Identify which cell holds the provided text, then report its [X, Y] central coordinate. 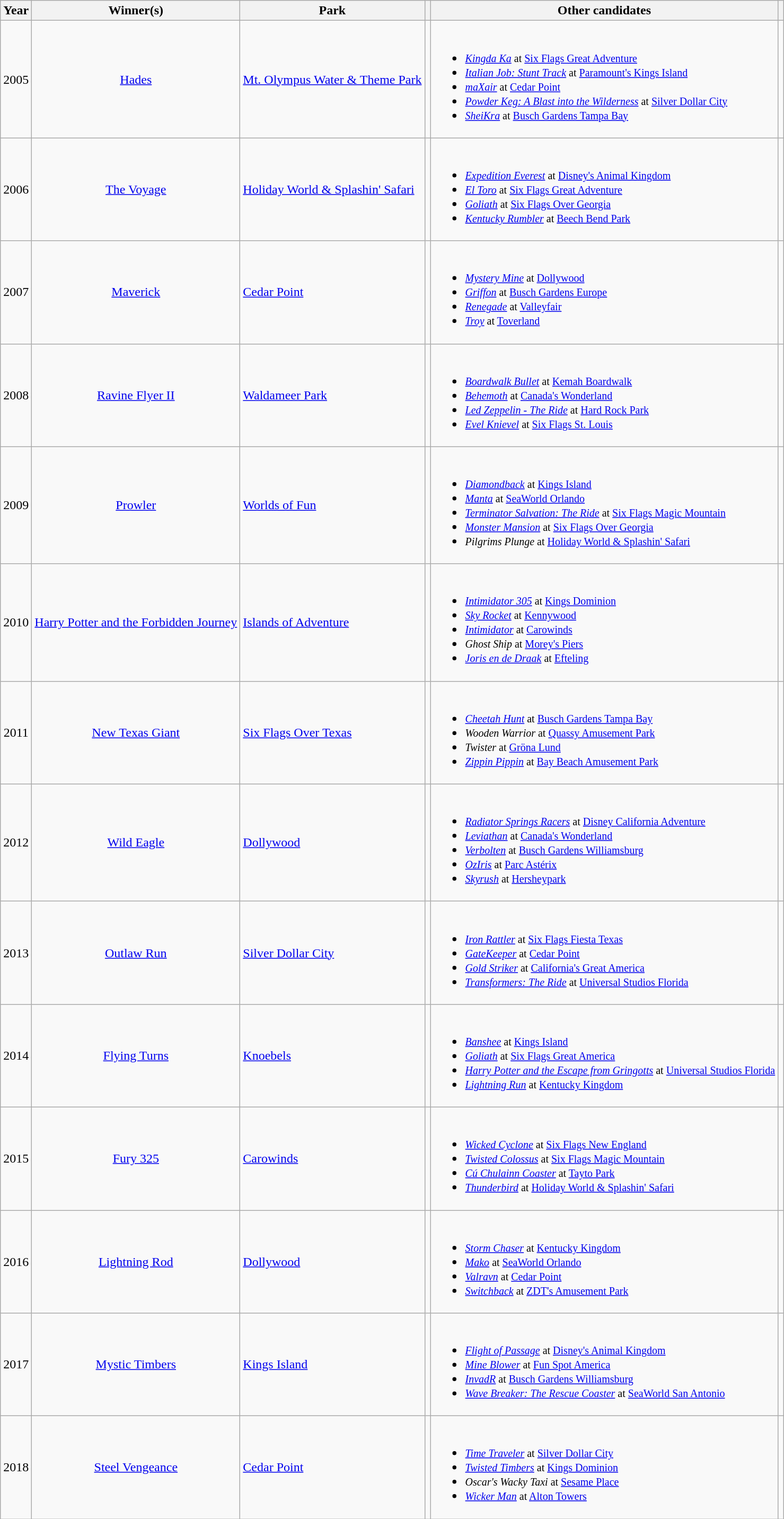
Kings Island [332, 1365]
Silver Dollar City [332, 953]
Mt. Olympus Water & Theme Park [332, 80]
Year [16, 11]
2016 [16, 1262]
Carowinds [332, 1158]
2015 [16, 1158]
Waldameer Park [332, 395]
Flying Turns [136, 1055]
2013 [16, 953]
Time Traveler at Silver Dollar CityTwisted Timbers at Kings DominionOscar's Wacky Taxi at Sesame PlaceWicker Man at Alton Towers [604, 1468]
Outlaw Run [136, 953]
Worlds of Fun [332, 505]
Holiday World & Splashin' Safari [332, 189]
Other candidates [604, 11]
Steel Vengeance [136, 1468]
New Texas Giant [136, 732]
The Voyage [136, 189]
2012 [16, 842]
2011 [16, 732]
Maverick [136, 292]
Islands of Adventure [332, 623]
Harry Potter and the Forbidden Journey [136, 623]
Cheetah Hunt at Busch Gardens Tampa BayWooden Warrior at Quassy Amusement ParkTwister at Gröna LundZippin Pippin at Bay Beach Amusement Park [604, 732]
2017 [16, 1365]
Knoebels [332, 1055]
Boardwalk Bullet at Kemah BoardwalkBehemoth at Canada's WonderlandLed Zeppelin - The Ride at Hard Rock ParkEvel Knievel at Six Flags St. Louis [604, 395]
2018 [16, 1468]
Expedition Everest at Disney's Animal KingdomEl Toro at Six Flags Great AdventureGoliath at Six Flags Over GeorgiaKentucky Rumbler at Beech Bend Park [604, 189]
2014 [16, 1055]
Storm Chaser at Kentucky KingdomMako at SeaWorld OrlandoValravn at Cedar PointSwitchback at ZDT's Amusement Park [604, 1262]
Hades [136, 80]
Lightning Rod [136, 1262]
Park [332, 11]
Mystic Timbers [136, 1365]
2009 [16, 505]
Mystery Mine at DollywoodGriffon at Busch Gardens EuropeRenegade at ValleyfairTroy at Toverland [604, 292]
2007 [16, 292]
Ravine Flyer II [136, 395]
Wild Eagle [136, 842]
Six Flags Over Texas [332, 732]
2010 [16, 623]
Prowler [136, 505]
Intimidator 305 at Kings DominionSky Rocket at KennywoodIntimidator at CarowindsGhost Ship at Morey's PiersJoris en de Draak at Efteling [604, 623]
2005 [16, 80]
Winner(s) [136, 11]
Fury 325 [136, 1158]
2008 [16, 395]
2006 [16, 189]
